Provide the [X, Y] coordinate of the cell's center where the given text is located.  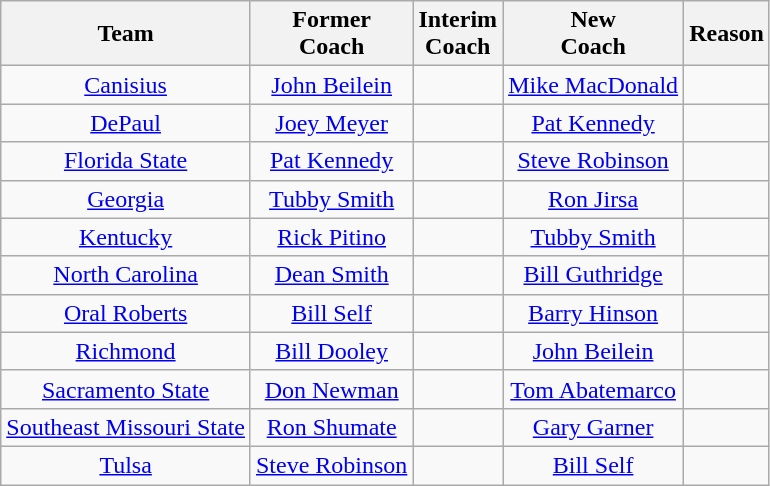
Reason [727, 34]
Oral Roberts [126, 313]
Joey Meyer [331, 123]
Bill Guthridge [594, 275]
Georgia [126, 199]
North Carolina [126, 275]
Southeast Missouri State [126, 427]
Don Newman [331, 389]
Sacramento State [126, 389]
Bill Dooley [331, 351]
Canisius [126, 85]
Florida State [126, 161]
Dean Smith [331, 275]
InterimCoach [458, 34]
Barry Hinson [594, 313]
Tom Abatemarco [594, 389]
Gary Garner [594, 427]
Mike MacDonald [594, 85]
DePaul [126, 123]
Ron Shumate [331, 427]
FormerCoach [331, 34]
Tulsa [126, 465]
Kentucky [126, 237]
Ron Jirsa [594, 199]
NewCoach [594, 34]
Rick Pitino [331, 237]
Richmond [126, 351]
Team [126, 34]
